Pinpoint the cell where the given text exists, returning its [X, Y] midpoint coordinate. 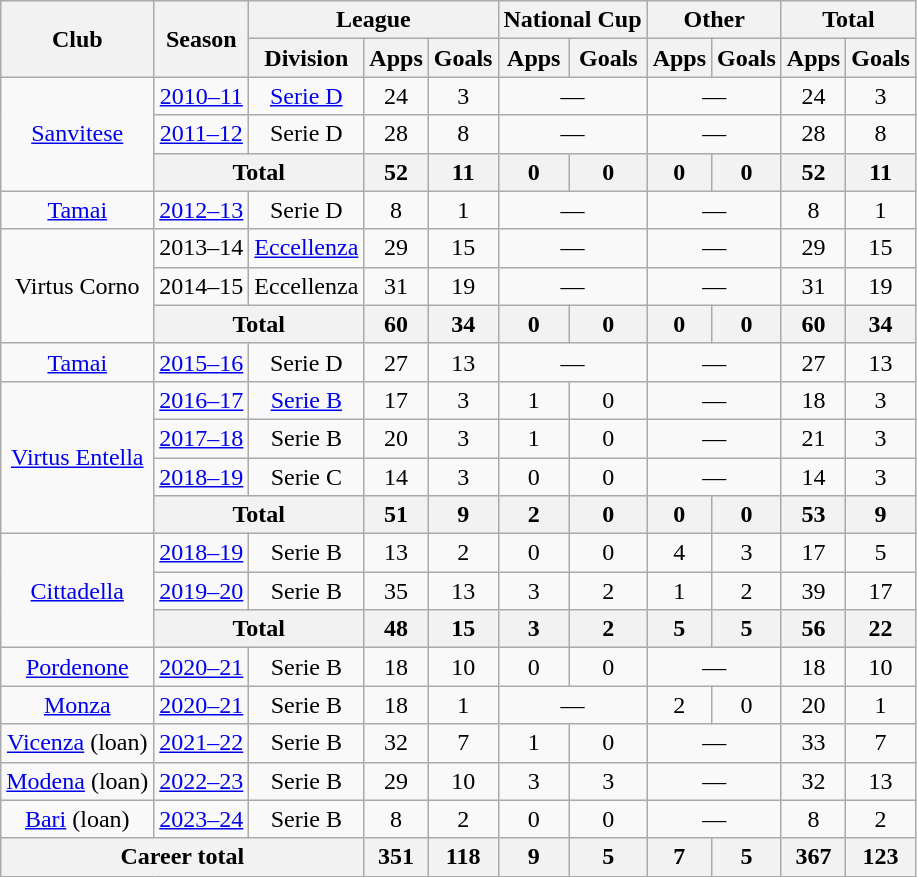
33 [813, 743]
2022–23 [202, 781]
367 [813, 857]
2017–18 [202, 438]
Season [202, 39]
Virtus Corno [78, 286]
39 [813, 591]
2016–17 [202, 400]
48 [396, 629]
Division [306, 58]
2010–11 [202, 96]
21 [813, 438]
Sanvitese [78, 134]
Pordenone [78, 667]
Modena (loan) [78, 781]
Bari (loan) [78, 819]
4 [679, 553]
53 [813, 515]
2013–14 [202, 248]
Serie C [306, 477]
Other [714, 20]
56 [813, 629]
2014–15 [202, 286]
2023–24 [202, 819]
Vicenza (loan) [78, 743]
2021–22 [202, 743]
Cittadella [78, 591]
123 [881, 857]
35 [396, 591]
2011–12 [202, 134]
League [374, 20]
2015–16 [202, 362]
2012–13 [202, 210]
118 [463, 857]
22 [881, 629]
Club [78, 39]
Career total [182, 857]
Virtus Entella [78, 457]
351 [396, 857]
National Cup [572, 20]
51 [396, 515]
Monza [78, 705]
2019–20 [202, 591]
